Capture the cell that displays the provided text and extract its [X, Y] central coordinate. 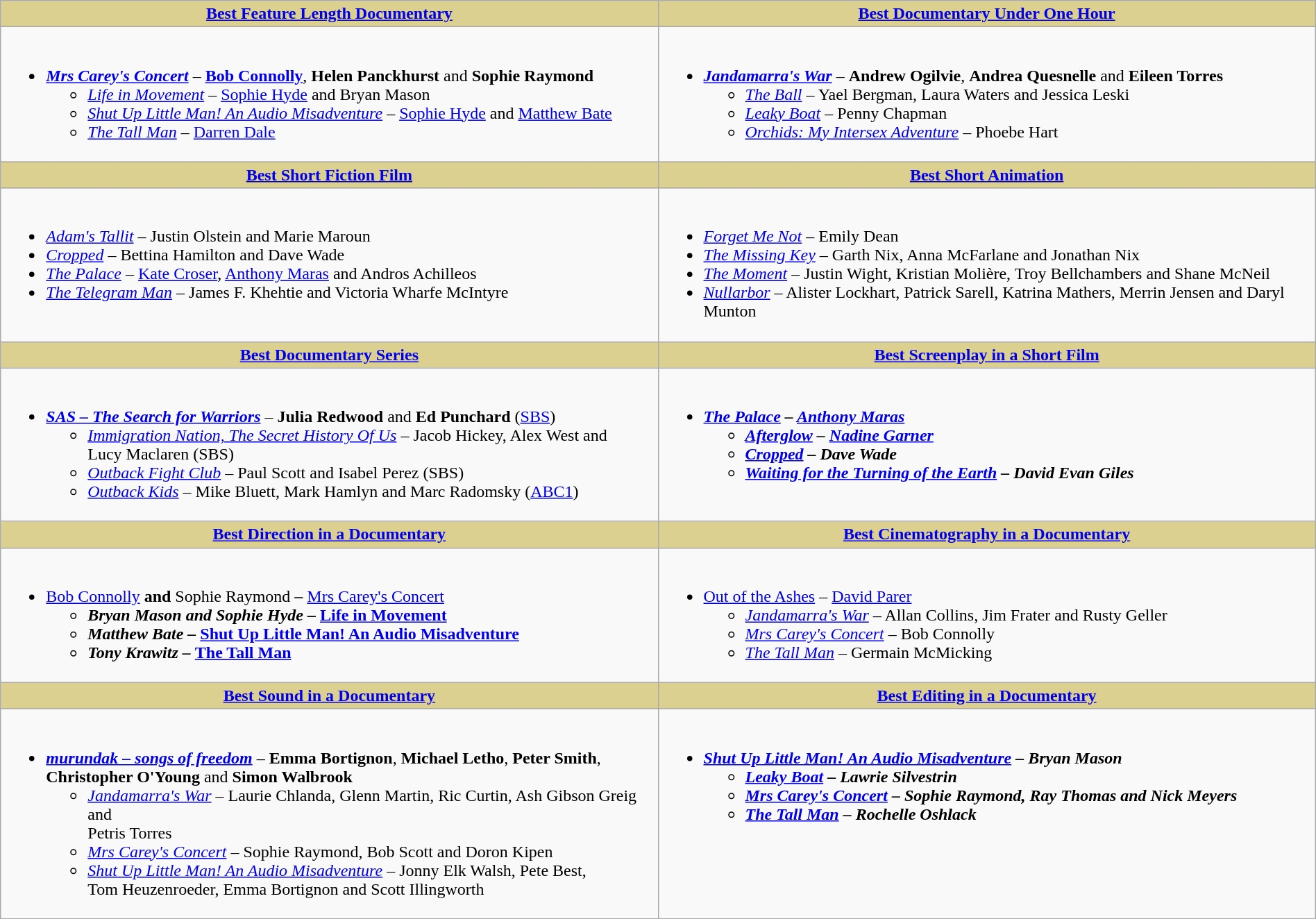
Best Sound in a Documentary [329, 695]
Best Screenplay in a Short Film [987, 355]
Best Short Fiction Film [329, 175]
The Palace – Anthony MarasAfterglow – Nadine GarnerCropped – Dave WadeWaiting for the Turning of the Earth – David Evan Giles [987, 444]
Best Documentary Under One Hour [987, 14]
Best Direction in a Documentary [329, 534]
Best Documentary Series [329, 355]
Best Editing in a Documentary [987, 695]
Best Cinematography in a Documentary [987, 534]
Best Short Animation [987, 175]
Best Feature Length Documentary [329, 14]
